Determine the [X, Y] coordinate at the center of the cell enclosing the given text.  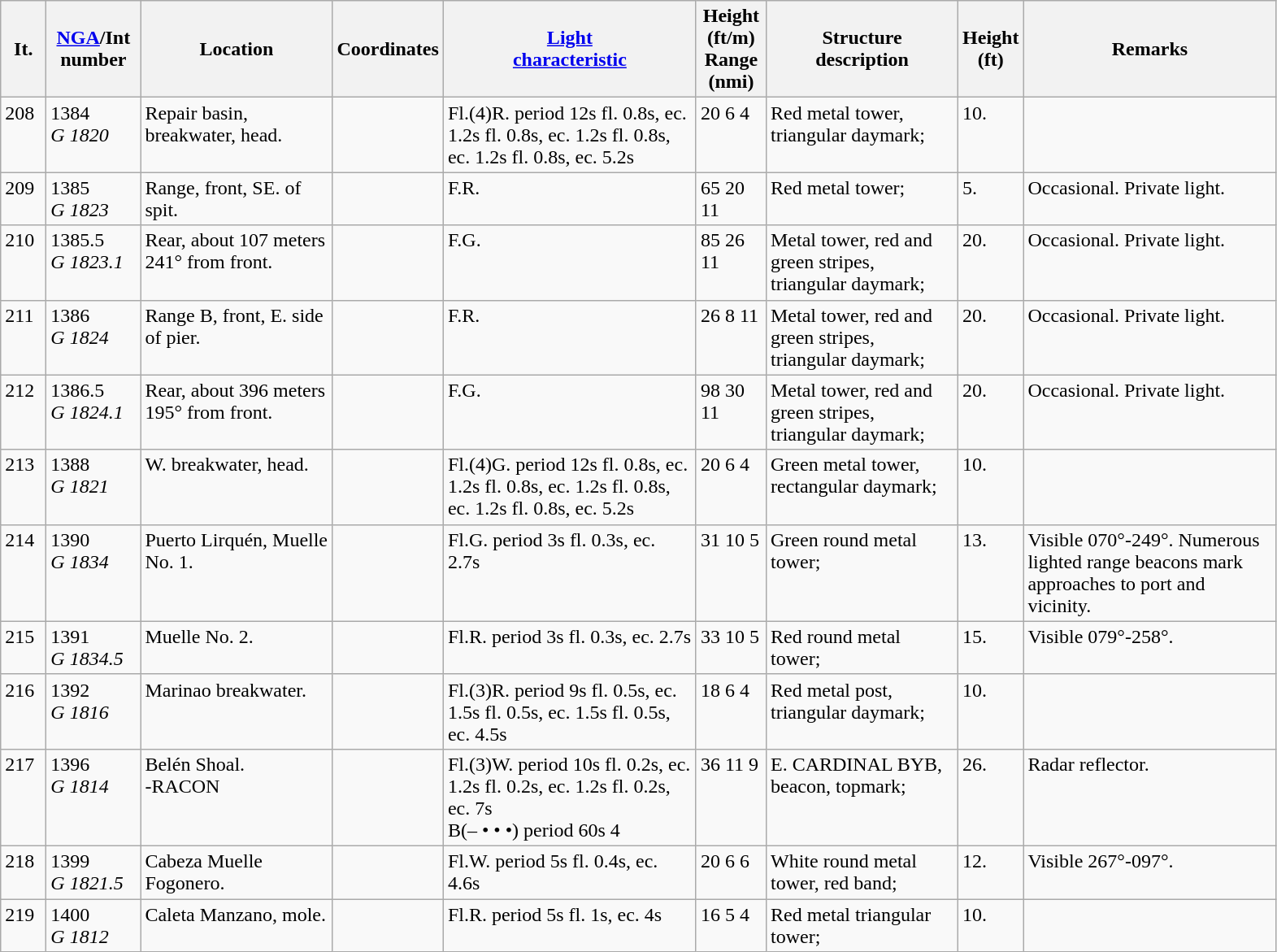
Red metal post, triangular daymark; [862, 711]
Green round metal tower; [862, 572]
26 8 11 [731, 337]
213 [24, 487]
Red metal triangular tower; [862, 925]
Red metal tower; [862, 198]
215 [24, 647]
Fl.R. period 5s fl. 1s, ec. 4s [569, 925]
Radar reflector. [1149, 797]
208 [24, 135]
Fl.(4)G. period 12s fl. 0.8s, ec. 1.2s fl. 0.8s, ec. 1.2s fl. 0.8s, ec. 1.2s fl. 0.8s, ec. 5.2s [569, 487]
Green metal tower, rectangular daymark; [862, 487]
Fl.W. period 5s fl. 0.4s, ec. 4.6s [569, 872]
Range, front, SE. of spit. [237, 198]
It. [24, 49]
209 [24, 198]
Red round metal tower; [862, 647]
98 30 11 [731, 412]
Height (ft/m)Range (nmi) [731, 49]
218 [24, 872]
219 [24, 925]
65 20 11 [731, 198]
16 5 4 [731, 925]
26. [991, 797]
Remarks [1149, 49]
210 [24, 263]
12. [991, 872]
217 [24, 797]
36 11 9 [731, 797]
1385.5G 1823.1 [93, 263]
Caleta Manzano, mole. [237, 925]
1396G 1814 [93, 797]
1399G 1821.5 [93, 872]
1386G 1824 [93, 337]
1386.5G 1824.1 [93, 412]
Cabeza Muelle Fogonero. [237, 872]
212 [24, 412]
Fl.(3)R. period 9s fl. 0.5s, ec. 1.5s fl. 0.5s, ec. 1.5s fl. 0.5s, ec. 4.5s [569, 711]
Lightcharacteristic [569, 49]
1385G 1823 [93, 198]
Fl.R. period 3s fl. 0.3s, ec. 2.7s [569, 647]
Rear, about 107 meters 241° from front. [237, 263]
White round metal tower, red band; [862, 872]
13. [991, 572]
214 [24, 572]
15. [991, 647]
18 6 4 [731, 711]
Marinao breakwater. [237, 711]
1388G 1821 [93, 487]
20 6 6 [731, 872]
31 10 5 [731, 572]
Visible 070°-249°. Numerous lighted range beacons mark approaches to port and vicinity. [1149, 572]
1400G 1812 [93, 925]
NGA/Intnumber [93, 49]
Fl.(4)R. period 12s fl. 0.8s, ec. 1.2s fl. 0.8s, ec. 1.2s fl. 0.8s, ec. 1.2s fl. 0.8s, ec. 5.2s [569, 135]
Visible 079°-258°. [1149, 647]
Height (ft) [991, 49]
Belén Shoal. -RACON [237, 797]
E. CARDINAL BYB, beacon, topmark; [862, 797]
Structuredescription [862, 49]
1384G 1820 [93, 135]
1392G 1816 [93, 711]
Muelle No. 2. [237, 647]
33 10 5 [731, 647]
216 [24, 711]
Fl.G. period 3s fl. 0.3s, ec. 2.7s [569, 572]
Rear, about 396 meters 195° from front. [237, 412]
5. [991, 198]
Puerto Lirquén, Muelle No. 1. [237, 572]
Visible 267°-097°. [1149, 872]
Fl.(3)W. period 10s fl. 0.2s, ec. 1.2s fl. 0.2s, ec. 1.2s fl. 0.2s, ec. 7s B(– • • •) period 60s 4 [569, 797]
Repair basin, breakwater, head. [237, 135]
1390G 1834 [93, 572]
Range B, front, E. side of pier. [237, 337]
Coordinates [388, 49]
W. breakwater, head. [237, 487]
211 [24, 337]
Red metal tower, triangular daymark; [862, 135]
85 26 11 [731, 263]
1391G 1834.5 [93, 647]
Location [237, 49]
